Search for the cell housing the specified text and yield its [x, y] center coordinate. 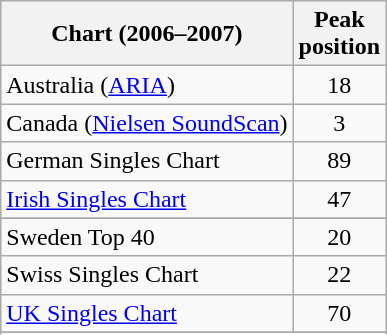
German Singles Chart [147, 161]
Peakposition [339, 34]
18 [339, 85]
Canada (Nielsen SoundScan) [147, 123]
3 [339, 123]
Irish Singles Chart [147, 199]
Australia (ARIA) [147, 85]
UK Singles Chart [147, 313]
89 [339, 161]
Sweden Top 40 [147, 237]
20 [339, 237]
47 [339, 199]
Chart (2006–2007) [147, 34]
70 [339, 313]
22 [339, 275]
Swiss Singles Chart [147, 275]
